Scan for the cell matching the given text and deliver its (X, Y) coordinate at center. 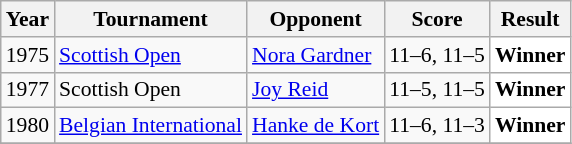
Tournament (150, 19)
Joy Reid (316, 90)
Nora Gardner (316, 55)
1975 (28, 55)
Opponent (316, 19)
Result (530, 19)
1977 (28, 90)
11–6, 11–5 (437, 55)
11–6, 11–3 (437, 126)
1980 (28, 126)
Hanke de Kort (316, 126)
Year (28, 19)
Score (437, 19)
11–5, 11–5 (437, 90)
Belgian International (150, 126)
